From the cell containing the given text, extract its center point as [X, Y] coordinate. 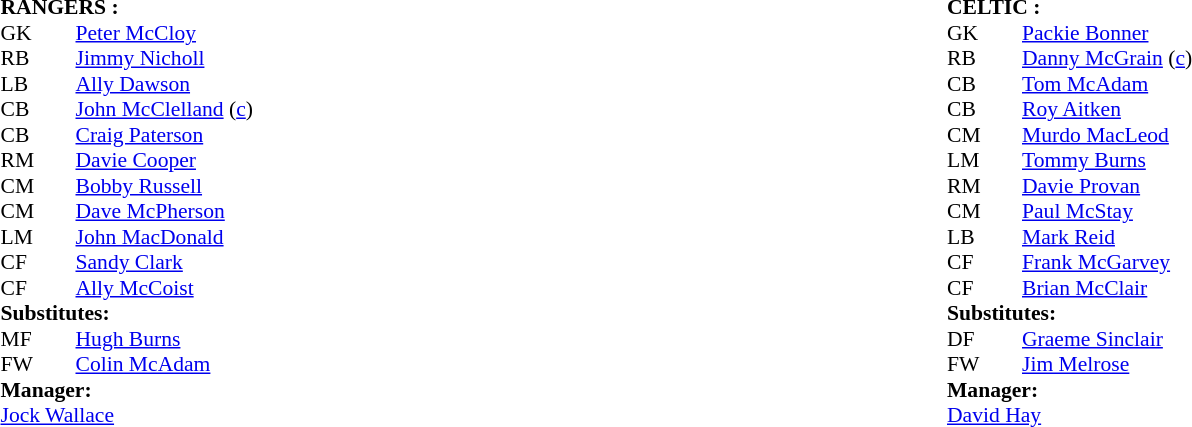
Hugh Burns [164, 339]
Murdo MacLeod [1107, 135]
Ally Dawson [164, 84]
Craig Paterson [164, 135]
Tom McAdam [1107, 84]
Brian McClair [1107, 288]
Colin McAdam [164, 365]
John MacDonald [164, 237]
Tommy Burns [1107, 161]
Jim Melrose [1107, 365]
Davie Cooper [164, 161]
Frank McGarvey [1107, 263]
Danny McGrain (c) [1107, 59]
MF [19, 339]
Dave McPherson [164, 211]
Sandy Clark [164, 263]
Roy Aitken [1107, 109]
Davie Provan [1107, 186]
Jimmy Nicholl [164, 59]
John McClelland (c) [164, 109]
Graeme Sinclair [1107, 339]
Mark Reid [1107, 237]
Paul McStay [1107, 211]
Ally McCoist [164, 288]
Peter McCloy [164, 33]
Bobby Russell [164, 186]
Packie Bonner [1107, 33]
DF [966, 339]
